Capture the cell that displays the provided text and extract its [X, Y] central coordinate. 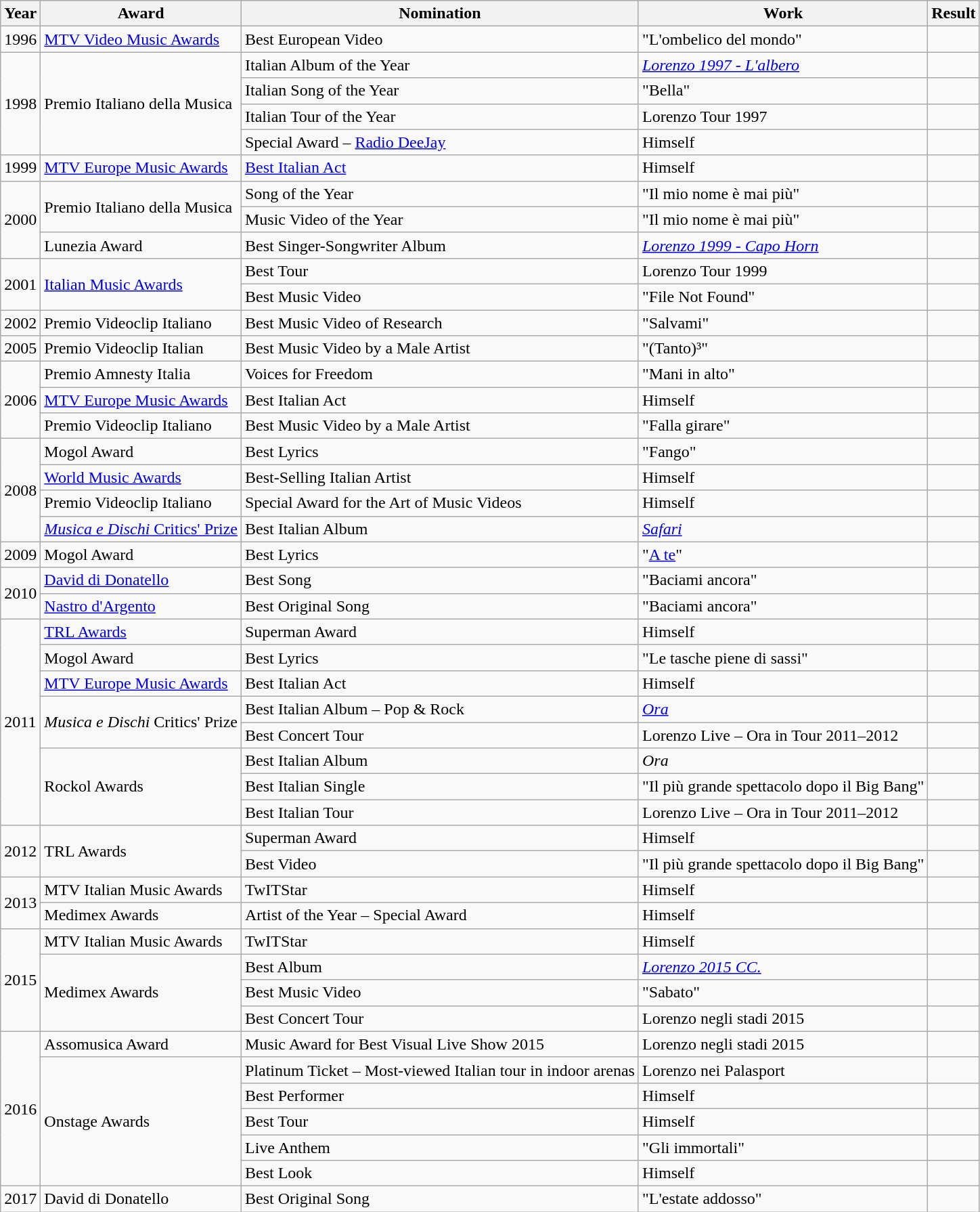
"Sabato" [782, 993]
Lorenzo nei Palasport [782, 1070]
Best-Selling Italian Artist [440, 477]
Award [141, 14]
1999 [20, 168]
"Le tasche piene di sassi" [782, 657]
Work [782, 14]
1998 [20, 104]
Best Music Video of Research [440, 323]
2006 [20, 400]
"Fango" [782, 452]
"Mani in alto" [782, 374]
"Gli immortali" [782, 1148]
"Falla girare" [782, 426]
Year [20, 14]
Song of the Year [440, 194]
Best Performer [440, 1096]
Lorenzo 2015 CC. [782, 967]
2002 [20, 323]
2009 [20, 555]
Special Award for the Art of Music Videos [440, 503]
Nomination [440, 14]
MTV Video Music Awards [141, 39]
2001 [20, 284]
Premio Videoclip Italian [141, 349]
Lorenzo 1999 - Capo Horn [782, 245]
Rockol Awards [141, 787]
2000 [20, 219]
"A te" [782, 555]
Music Video of the Year [440, 219]
Best Italian Single [440, 787]
"L'ombelico del mondo" [782, 39]
World Music Awards [141, 477]
2017 [20, 1199]
2016 [20, 1108]
Onstage Awards [141, 1121]
1996 [20, 39]
Lorenzo Tour 1999 [782, 271]
Best European Video [440, 39]
"Salvami" [782, 323]
Result [954, 14]
2005 [20, 349]
Best Album [440, 967]
Assomusica Award [141, 1044]
Lorenzo 1997 - L'albero [782, 65]
Nastro d'Argento [141, 606]
Best Singer-Songwriter Album [440, 245]
"Bella" [782, 91]
Italian Tour of the Year [440, 116]
Italian Music Awards [141, 284]
Lunezia Award [141, 245]
Live Anthem [440, 1148]
Lorenzo Tour 1997 [782, 116]
2011 [20, 722]
"L'estate addosso" [782, 1199]
Best Italian Tour [440, 813]
Music Award for Best Visual Live Show 2015 [440, 1044]
2010 [20, 593]
Best Song [440, 580]
"(Tanto)³" [782, 349]
Italian Album of the Year [440, 65]
Voices for Freedom [440, 374]
Best Look [440, 1173]
Best Video [440, 864]
2008 [20, 490]
Safari [782, 529]
Premio Amnesty Italia [141, 374]
Artist of the Year – Special Award [440, 915]
2015 [20, 980]
2013 [20, 903]
Platinum Ticket – Most-viewed Italian tour in indoor arenas [440, 1070]
"File Not Found" [782, 297]
Special Award – Radio DeeJay [440, 142]
Best Italian Album – Pop & Rock [440, 709]
2012 [20, 851]
Italian Song of the Year [440, 91]
